Output the (X, Y) coordinate of the center of the cell containing the given text.  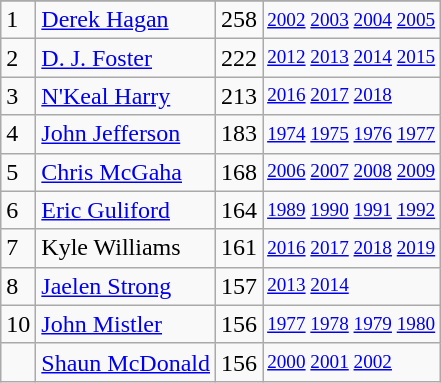
213 (240, 96)
2006 2007 2008 2009 (352, 172)
183 (240, 134)
1977 1978 1979 1980 (352, 324)
2 (18, 58)
D. J. Foster (126, 58)
8 (18, 286)
222 (240, 58)
Eric Guliford (126, 210)
Chris McGaha (126, 172)
161 (240, 248)
4 (18, 134)
2012 2013 2014 2015 (352, 58)
1 (18, 20)
2000 2001 2002 (352, 362)
157 (240, 286)
2002 2003 2004 2005 (352, 20)
164 (240, 210)
1974 1975 1976 1977 (352, 134)
2016 2017 2018 2019 (352, 248)
6 (18, 210)
Jaelen Strong (126, 286)
168 (240, 172)
5 (18, 172)
2016 2017 2018 (352, 96)
John Jefferson (126, 134)
258 (240, 20)
2013 2014 (352, 286)
Kyle Williams (126, 248)
3 (18, 96)
10 (18, 324)
7 (18, 248)
Derek Hagan (126, 20)
John Mistler (126, 324)
1989 1990 1991 1992 (352, 210)
N'Keal Harry (126, 96)
Shaun McDonald (126, 362)
